Return the (X, Y) coordinate for the center point of the cell that contains the specified text.  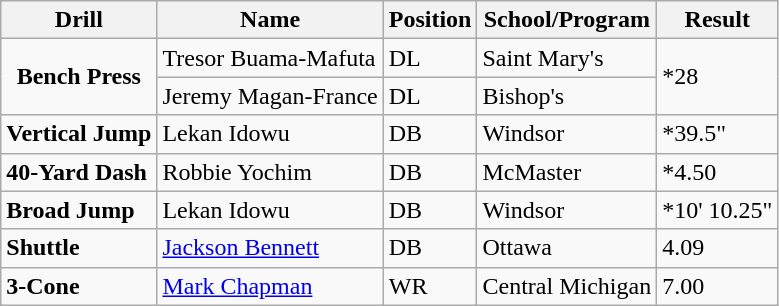
*39.5" (718, 134)
Jackson Bennett (270, 248)
*28 (718, 77)
4.09 (718, 248)
7.00 (718, 286)
Robbie Yochim (270, 172)
Drill (79, 20)
40-Yard Dash (79, 172)
Shuttle (79, 248)
Mark Chapman (270, 286)
Vertical Jump (79, 134)
*10' 10.25" (718, 210)
Name (270, 20)
WR (430, 286)
*4.50 (718, 172)
3-Cone (79, 286)
School/Program (567, 20)
Bishop's (567, 96)
Tresor Buama-Mafuta (270, 58)
Jeremy Magan-France (270, 96)
Position (430, 20)
Saint Mary's (567, 58)
Broad Jump (79, 210)
Result (718, 20)
McMaster (567, 172)
Ottawa (567, 248)
Central Michigan (567, 286)
Bench Press (79, 77)
